Pinpoint the cell where the given text exists, returning its (X, Y) midpoint coordinate. 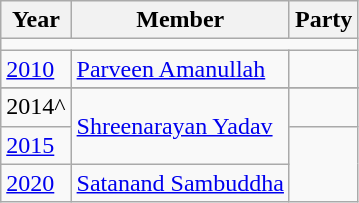
Party (323, 20)
Satanand Sambuddha (180, 183)
Year (36, 20)
2015 (36, 145)
Member (180, 20)
2020 (36, 183)
2014^ (36, 107)
Parveen Amanullah (180, 69)
2010 (36, 69)
Shreenarayan Yadav (180, 126)
